Capture the cell that displays the provided text and extract its (x, y) central coordinate. 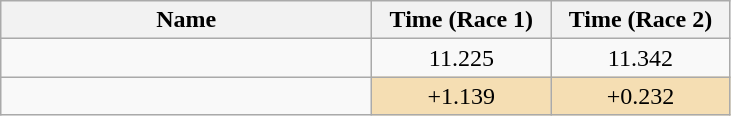
11.342 (640, 58)
Name (186, 20)
11.225 (462, 58)
Time (Race 2) (640, 20)
+0.232 (640, 96)
+1.139 (462, 96)
Time (Race 1) (462, 20)
